Capture the cell that displays the provided text and extract its [X, Y] central coordinate. 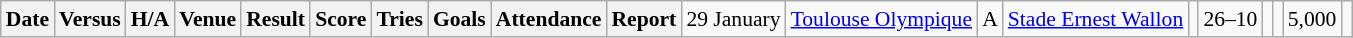
Report [644, 19]
5,000 [1312, 19]
Stade Ernest Wallon [1096, 19]
Versus [90, 19]
Result [276, 19]
Venue [208, 19]
Attendance [549, 19]
Toulouse Olympique [882, 19]
Goals [460, 19]
A [990, 19]
H/A [150, 19]
29 January [733, 19]
Score [340, 19]
26–10 [1230, 19]
Tries [399, 19]
Date [28, 19]
